Return (x, y) of the center of cell containing provided text 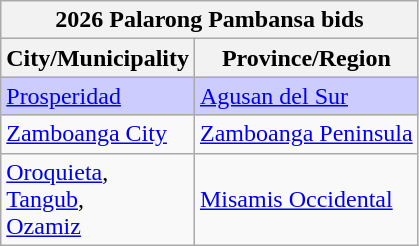
Agusan del Sur (306, 96)
2026 Palarong Pambansa bids (210, 20)
Oroquieta, Tangub, Ozamiz (98, 199)
Zamboanga Peninsula (306, 134)
City/Municipality (98, 58)
Prosperidad (98, 96)
Province/Region (306, 58)
Zamboanga City (98, 134)
Misamis Occidental (306, 199)
